For the text-containing cell, return its midpoint in (x, y) coordinate format. 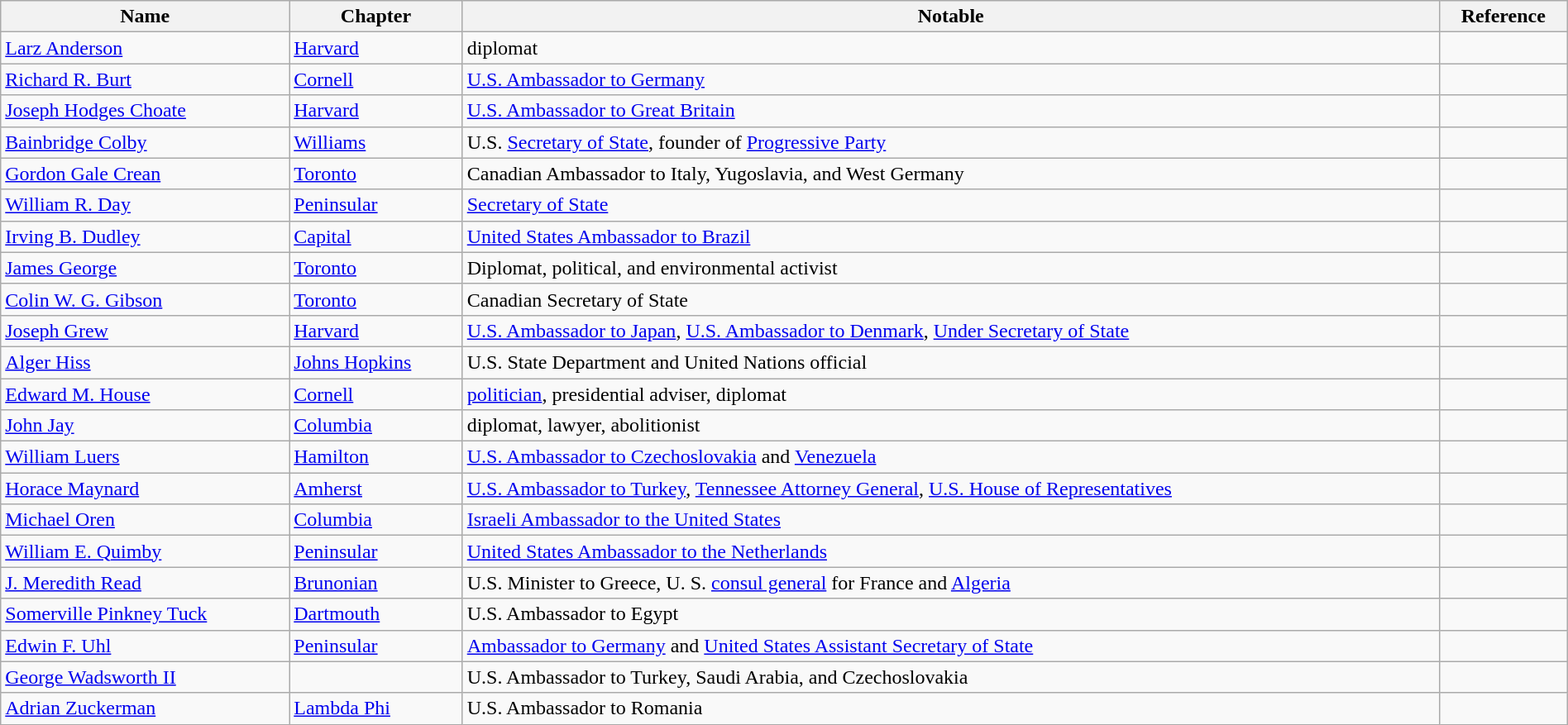
Notable (951, 17)
Canadian Ambassador to Italy, Yugoslavia, and West Germany (951, 174)
diplomat (951, 48)
U.S. Ambassador to Japan, U.S. Ambassador to Denmark, Under Secretary of State (951, 331)
Amherst (375, 489)
Brunonian (375, 583)
diplomat, lawyer, abolitionist (951, 426)
Joseph Grew (146, 331)
Chapter (375, 17)
U.S. Minister to Greece, U. S. consul general for France and Algeria (951, 583)
Adrian Zuckerman (146, 708)
J. Meredith Read (146, 583)
Edwin F. Uhl (146, 646)
Reference (1503, 17)
James George (146, 268)
politician, presidential adviser, diplomat (951, 394)
U.S. Ambassador to Germany (951, 79)
Joseph Hodges Choate (146, 111)
William Luers (146, 457)
George Wadsworth II (146, 677)
U.S. Ambassador to Great Britain (951, 111)
Hamilton (375, 457)
Colin W. G. Gibson (146, 299)
Diplomat, political, and environmental activist (951, 268)
Lambda Phi (375, 708)
Dartmouth (375, 614)
Somerville Pinkney Tuck (146, 614)
Larz Anderson (146, 48)
Gordon Gale Crean (146, 174)
Johns Hopkins (375, 362)
Horace Maynard (146, 489)
Irving B. Dudley (146, 236)
United States Ambassador to Brazil (951, 236)
Ambassador to Germany and United States Assistant Secretary of State (951, 646)
U.S. Secretary of State, founder of Progressive Party (951, 142)
Name (146, 17)
Williams (375, 142)
William R. Day (146, 205)
Israeli Ambassador to the United States (951, 520)
Secretary of State (951, 205)
John Jay (146, 426)
U.S. State Department and United Nations official (951, 362)
William E. Quimby (146, 551)
U.S. Ambassador to Turkey, Tennessee Attorney General, U.S. House of Representatives (951, 489)
Bainbridge Colby (146, 142)
Edward M. House (146, 394)
U.S. Ambassador to Egypt (951, 614)
Canadian Secretary of State (951, 299)
U.S. Ambassador to Turkey, Saudi Arabia, and Czechoslovakia (951, 677)
Richard R. Burt (146, 79)
U.S. Ambassador to Romania (951, 708)
Alger Hiss (146, 362)
U.S. Ambassador to Czechoslovakia and Venezuela (951, 457)
Capital (375, 236)
United States Ambassador to the Netherlands (951, 551)
Michael Oren (146, 520)
